Capture the cell that displays the provided text and extract its [X, Y] central coordinate. 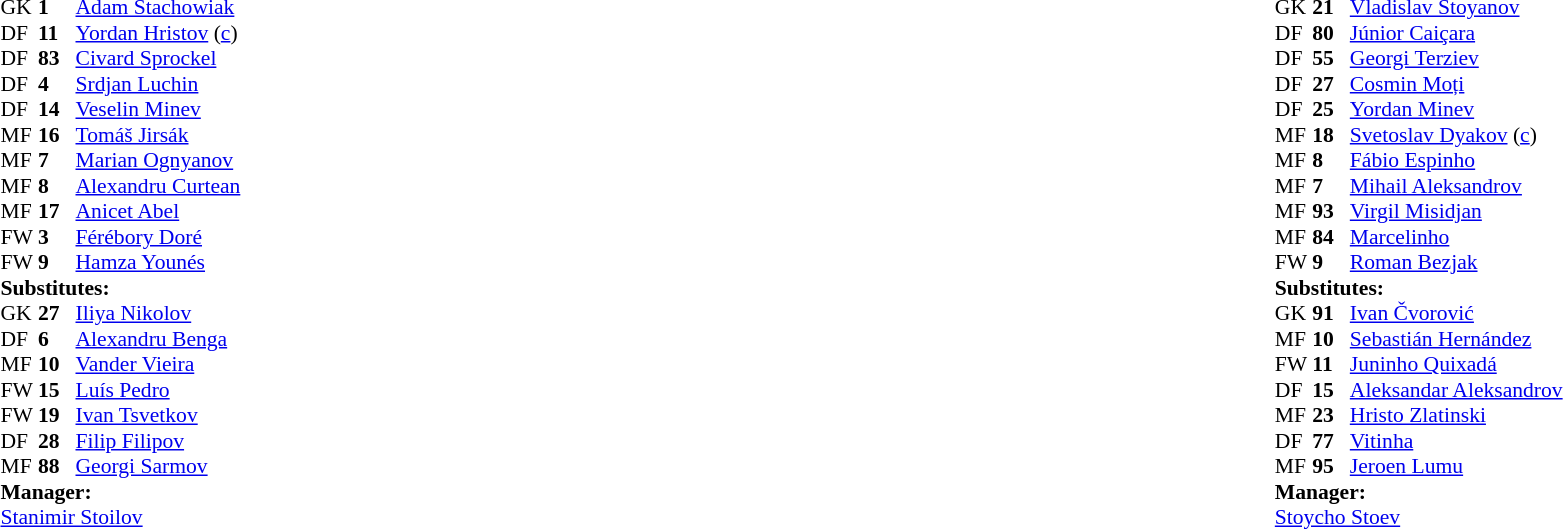
Ivan Tsvetkov [158, 415]
28 [57, 441]
3 [57, 237]
Juninho Quixadá [1456, 365]
88 [57, 467]
Roman Bezjak [1456, 263]
Aleksandar Aleksandrov [1456, 390]
Mihail Aleksandrov [1456, 186]
Civard Sprockel [158, 59]
Virgil Misidjan [1456, 211]
18 [1331, 135]
14 [57, 109]
Veselin Minev [158, 109]
55 [1331, 59]
Ivan Čvorović [1456, 313]
Yordan Hristov (c) [158, 33]
Anicet Abel [158, 211]
95 [1331, 467]
77 [1331, 441]
Férébory Doré [158, 237]
Alexandru Benga [158, 339]
16 [57, 135]
Luís Pedro [158, 390]
Júnior Caiçara [1456, 33]
Vander Vieira [158, 365]
Svetoslav Dyakov (c) [1456, 135]
83 [57, 59]
17 [57, 211]
Vitinha [1456, 441]
Georgi Terziev [1456, 59]
4 [57, 84]
91 [1331, 313]
Jeroen Lumu [1456, 467]
19 [57, 415]
Sebastián Hernández [1456, 339]
80 [1331, 33]
Cosmin Moți [1456, 84]
Filip Filipov [158, 441]
Alexandru Curtean [158, 186]
23 [1331, 415]
6 [57, 339]
Georgi Sarmov [158, 467]
Marian Ognyanov [158, 161]
Iliya Nikolov [158, 313]
Tomáš Jirsák [158, 135]
Hamza Younés [158, 263]
93 [1331, 211]
Yordan Minev [1456, 109]
Hristo Zlatinski [1456, 415]
25 [1331, 109]
Marcelinho [1456, 237]
84 [1331, 237]
Fábio Espinho [1456, 161]
Srdjan Luchin [158, 84]
